Search for the cell housing the specified text and yield its [x, y] center coordinate. 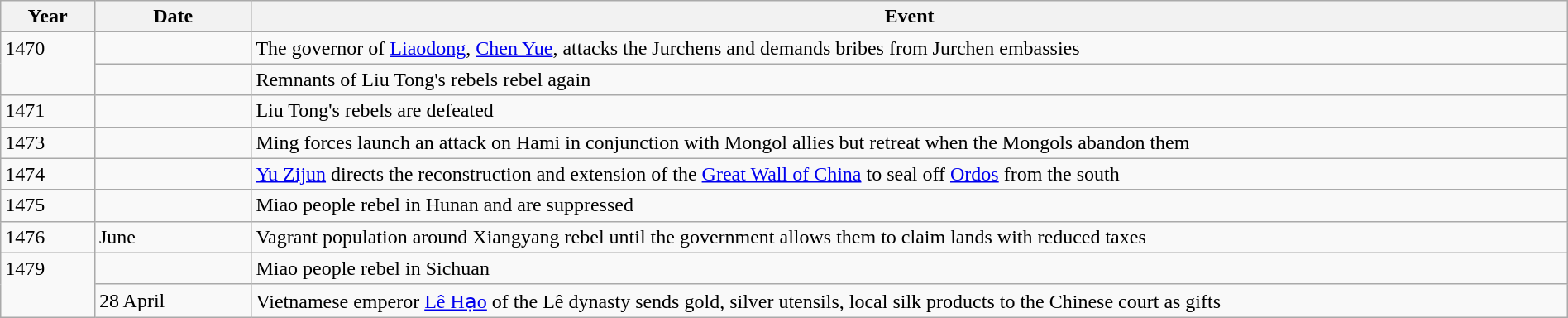
The governor of Liaodong, Chen Yue, attacks the Jurchens and demands bribes from Jurchen embassies [910, 48]
Liu Tong's rebels are defeated [910, 111]
1473 [48, 142]
1479 [48, 285]
Remnants of Liu Tong's rebels rebel again [910, 79]
Vietnamese emperor Lê Hạo of the Lê dynasty sends gold, silver utensils, local silk products to the Chinese court as gifts [910, 301]
June [172, 237]
1475 [48, 205]
Vagrant population around Xiangyang rebel until the government allows them to claim lands with reduced taxes [910, 237]
Miao people rebel in Sichuan [910, 268]
1476 [48, 237]
Event [910, 17]
1474 [48, 174]
Miao people rebel in Hunan and are suppressed [910, 205]
Date [172, 17]
1471 [48, 111]
Yu Zijun directs the reconstruction and extension of the Great Wall of China to seal off Ordos from the south [910, 174]
Ming forces launch an attack on Hami in conjunction with Mongol allies but retreat when the Mongols abandon them [910, 142]
1470 [48, 64]
Year [48, 17]
28 April [172, 301]
